Output the [X, Y] coordinate of the center of the cell containing the given text.  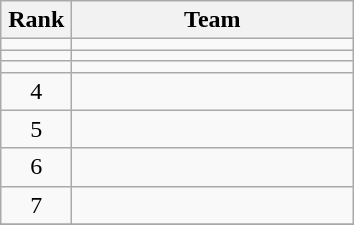
6 [36, 167]
5 [36, 129]
Team [212, 20]
Rank [36, 20]
4 [36, 91]
7 [36, 205]
